Capture the cell that displays the provided text and extract its [X, Y] central coordinate. 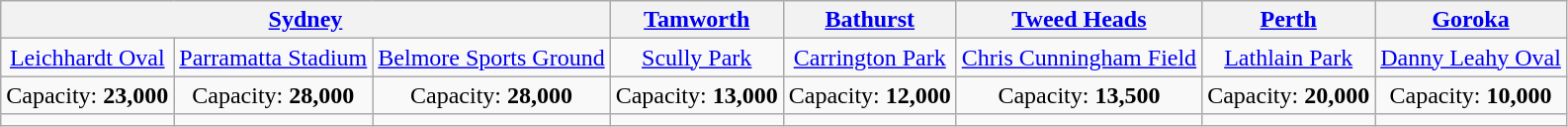
Carrington Park [870, 58]
Belmore Sports Ground [491, 58]
Capacity: 12,000 [870, 95]
Bathurst [870, 20]
Tamworth [696, 20]
Perth [1289, 20]
Capacity: 20,000 [1289, 95]
Scully Park [696, 58]
Leichhardt Oval [87, 58]
Parramatta Stadium [273, 58]
Tweed Heads [1079, 20]
Capacity: 10,000 [1471, 95]
Capacity: 13,000 [696, 95]
Sydney [305, 20]
Danny Leahy Oval [1471, 58]
Capacity: 23,000 [87, 95]
Lathlain Park [1289, 58]
Capacity: 13,500 [1079, 95]
Goroka [1471, 20]
Chris Cunningham Field [1079, 58]
